Scan for the cell matching the given text and deliver its (X, Y) coordinate at center. 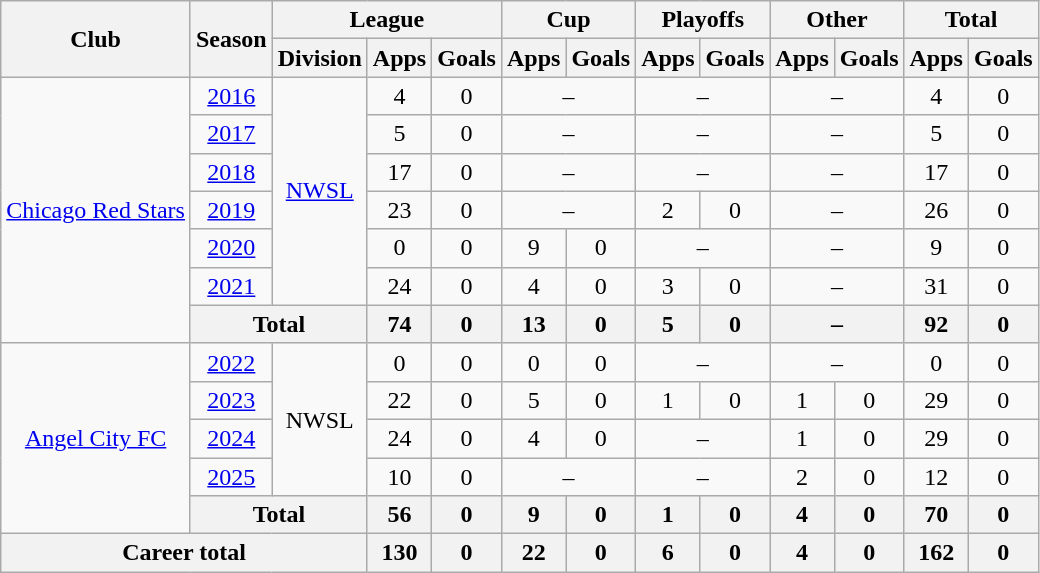
2022 (231, 362)
2020 (231, 248)
2018 (231, 172)
2019 (231, 210)
Cup (568, 20)
League (386, 20)
Other (837, 20)
56 (399, 515)
Chicago Red Stars (96, 210)
2017 (231, 134)
2016 (231, 96)
70 (936, 515)
6 (668, 553)
2021 (231, 286)
23 (399, 210)
Angel City FC (96, 438)
10 (399, 477)
162 (936, 553)
12 (936, 477)
Career total (184, 553)
3 (668, 286)
Season (231, 39)
26 (936, 210)
13 (533, 324)
Playoffs (703, 20)
92 (936, 324)
2025 (231, 477)
Club (96, 39)
31 (936, 286)
2024 (231, 438)
74 (399, 324)
2023 (231, 400)
Division (320, 58)
130 (399, 553)
